Pinpoint the cell where the given text exists, returning its [x, y] midpoint coordinate. 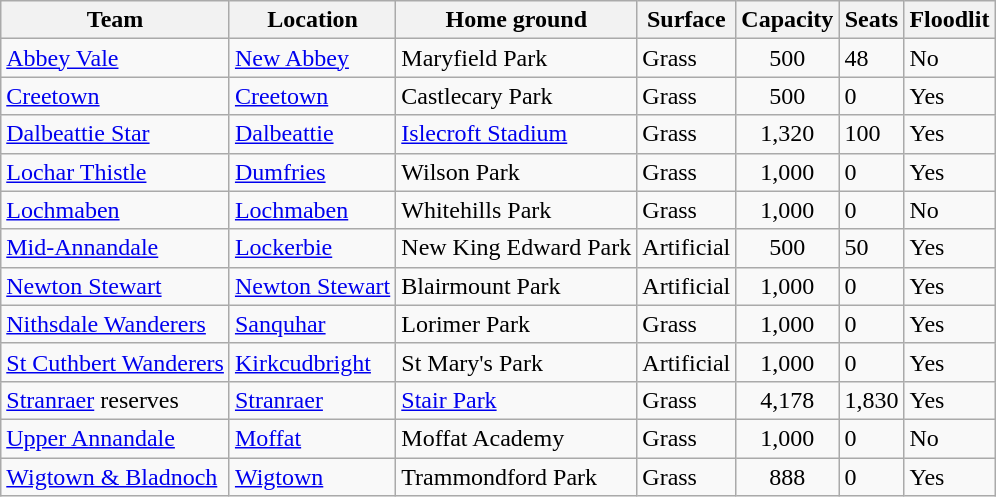
Mid-Annandale [116, 248]
Castlecary Park [516, 96]
Blairmount Park [516, 286]
Wigtown [312, 477]
New King Edward Park [516, 248]
Whitehills Park [516, 210]
Islecroft Stadium [516, 134]
Floodlit [950, 20]
Nithsdale Wanderers [116, 324]
1,320 [788, 134]
Stranraer reserves [116, 400]
Surface [686, 20]
St Mary's Park [516, 362]
Wilson Park [516, 172]
Seats [872, 20]
St Cuthbert Wanderers [116, 362]
Wigtown & Bladnoch [116, 477]
Dalbeattie [312, 134]
Moffat Academy [516, 438]
100 [872, 134]
Lorimer Park [516, 324]
Moffat [312, 438]
Stair Park [516, 400]
Capacity [788, 20]
Team [116, 20]
Maryfield Park [516, 58]
Lochar Thistle [116, 172]
Kirkcudbright [312, 362]
48 [872, 58]
New Abbey [312, 58]
1,830 [872, 400]
50 [872, 248]
888 [788, 477]
Home ground [516, 20]
Upper Annandale [116, 438]
Abbey Vale [116, 58]
Sanquhar [312, 324]
Dalbeattie Star [116, 134]
Trammondford Park [516, 477]
4,178 [788, 400]
Lockerbie [312, 248]
Location [312, 20]
Stranraer [312, 400]
Dumfries [312, 172]
